Provide the (x, y) coordinate of the cell's center where the given text is located.  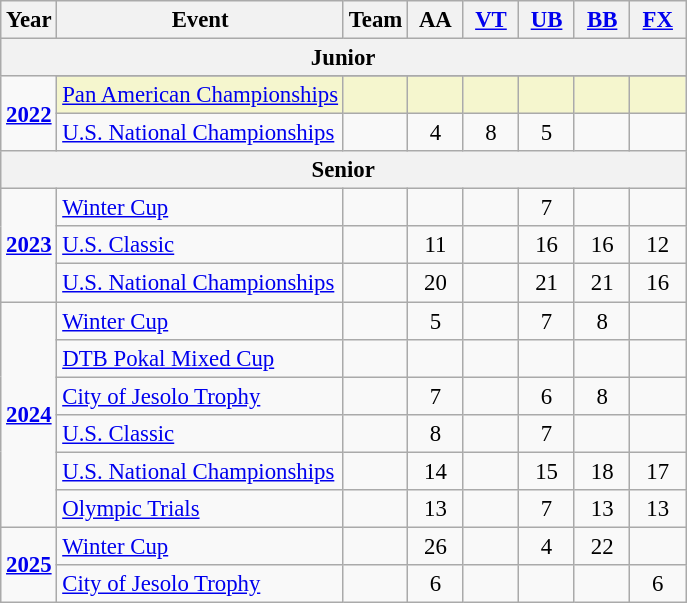
17 (658, 471)
14 (436, 471)
22 (602, 546)
15 (547, 471)
2022 (29, 114)
Olympic Trials (200, 509)
Team (375, 20)
AA (436, 20)
VT (491, 20)
Year (29, 20)
2024 (29, 415)
FX (658, 20)
12 (658, 245)
Pan American Championships (200, 95)
Event (200, 20)
2025 (29, 564)
18 (602, 471)
11 (436, 245)
Junior (344, 58)
20 (436, 283)
UB (547, 20)
Senior (344, 170)
26 (436, 546)
2023 (29, 246)
DTB Pokal Mixed Cup (200, 358)
BB (602, 20)
